Extract the [X, Y] coordinate from the center of the cell holding the provided text.  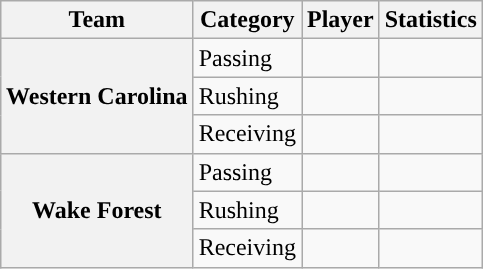
Category [247, 20]
Wake Forest [98, 210]
Statistics [430, 20]
Team [98, 20]
Western Carolina [98, 96]
Player [341, 20]
